Output the [X, Y] coordinate of the center of the cell containing the given text.  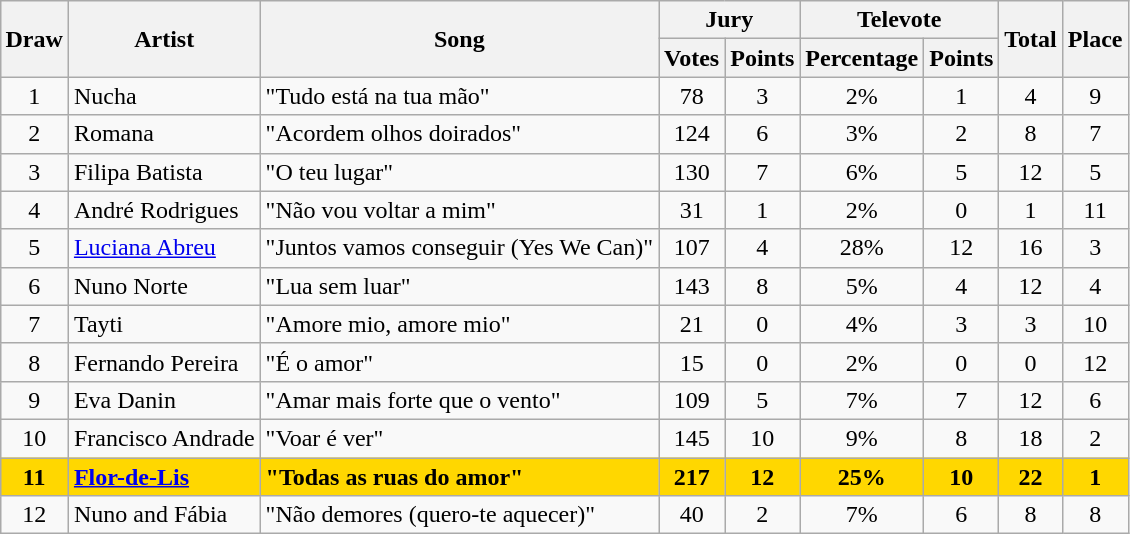
18 [1031, 438]
78 [692, 96]
Fernando Pereira [164, 362]
"Amar mais forte que o vento" [459, 400]
Luciana Abreu [164, 248]
21 [692, 324]
Televote [900, 20]
143 [692, 286]
9% [862, 438]
Total [1031, 39]
Filipa Batista [164, 172]
"Não vou voltar a mim" [459, 210]
"Todas as ruas do amor" [459, 477]
"Amore mio, amore mio" [459, 324]
Nucha [164, 96]
"Voar é ver" [459, 438]
6% [862, 172]
"É o amor" [459, 362]
25% [862, 477]
Tayti [164, 324]
124 [692, 134]
22 [1031, 477]
217 [692, 477]
"Acordem olhos doirados" [459, 134]
Nuno and Fábia [164, 515]
Eva Danin [164, 400]
Percentage [862, 58]
130 [692, 172]
André Rodrigues [164, 210]
Jury [730, 20]
107 [692, 248]
5% [862, 286]
"Juntos vamos conseguir (Yes We Can)" [459, 248]
15 [692, 362]
4% [862, 324]
Nuno Norte [164, 286]
28% [862, 248]
145 [692, 438]
Draw [34, 39]
Votes [692, 58]
Flor-de-Lis [164, 477]
16 [1031, 248]
Place [1095, 39]
Artist [164, 39]
109 [692, 400]
40 [692, 515]
"O teu lugar" [459, 172]
Romana [164, 134]
Song [459, 39]
"Tudo está na tua mão" [459, 96]
3% [862, 134]
31 [692, 210]
"Lua sem luar" [459, 286]
Francisco Andrade [164, 438]
"Não demores (quero-te aquecer)" [459, 515]
